Determine the [x, y] coordinate at the center of the cell enclosing the given text.  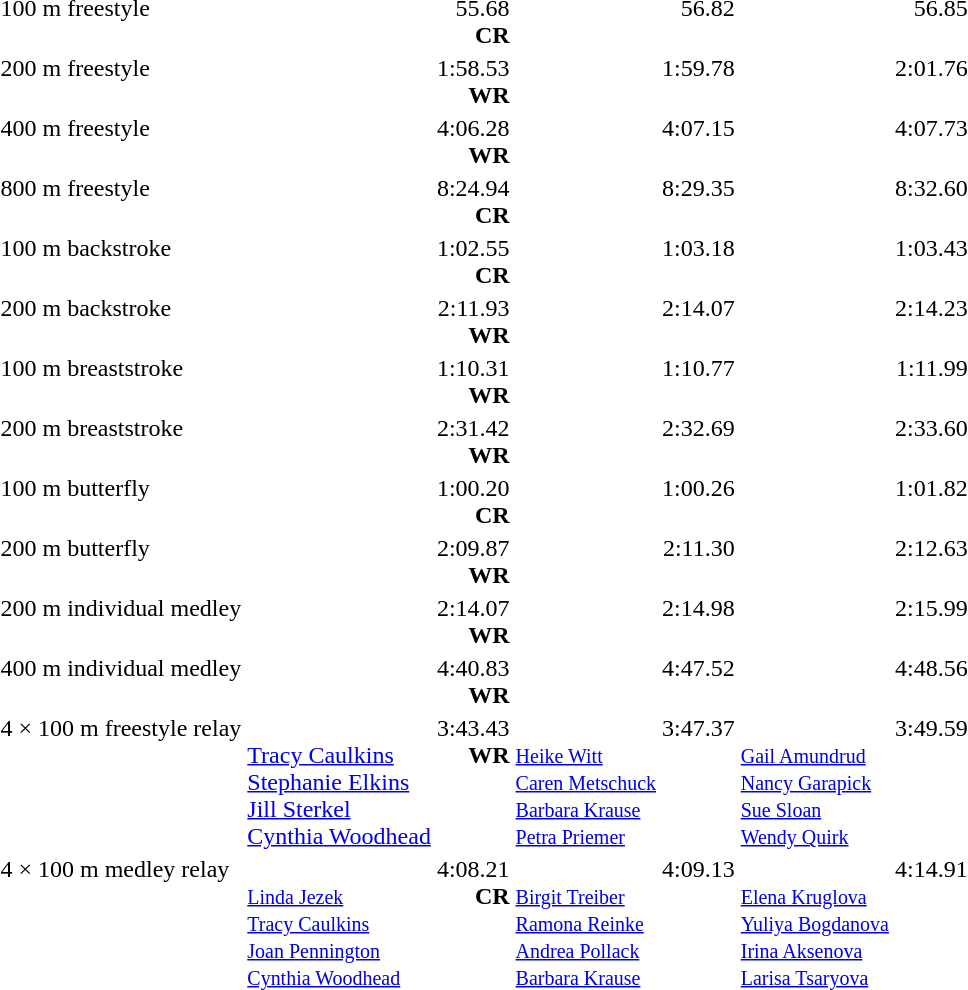
2:14.07 [699, 322]
Gail AmundrudNancy GarapickSue SloanWendy Quirk [814, 782]
8:29.35 [699, 202]
1:03.18 [699, 262]
1:58.53 WR [473, 82]
2:11.30 [699, 562]
1:10.31 WR [473, 382]
2:32.69 [699, 442]
1:02.55 CR [473, 262]
3:47.37 [699, 782]
1:59.78 [699, 82]
Heike WittCaren MetschuckBarbara KrausePetra Priemer [586, 782]
8:24.94 CR [473, 202]
4:47.52 [699, 682]
2:14.98 [699, 622]
4:06.28 WR [473, 142]
2:09.87 WR [473, 562]
1:10.77 [699, 382]
4:40.83 WR [473, 682]
2:11.93 WR [473, 322]
1:00.26 [699, 502]
Tracy CaulkinsStephanie ElkinsJill SterkelCynthia Woodhead [340, 782]
2:31.42 WR [473, 442]
4:07.15 [699, 142]
3:43.43 WR [473, 782]
1:00.20 CR [473, 502]
2:14.07 WR [473, 622]
